Return the [x, y] coordinate for the center point of the cell that contains the specified text.  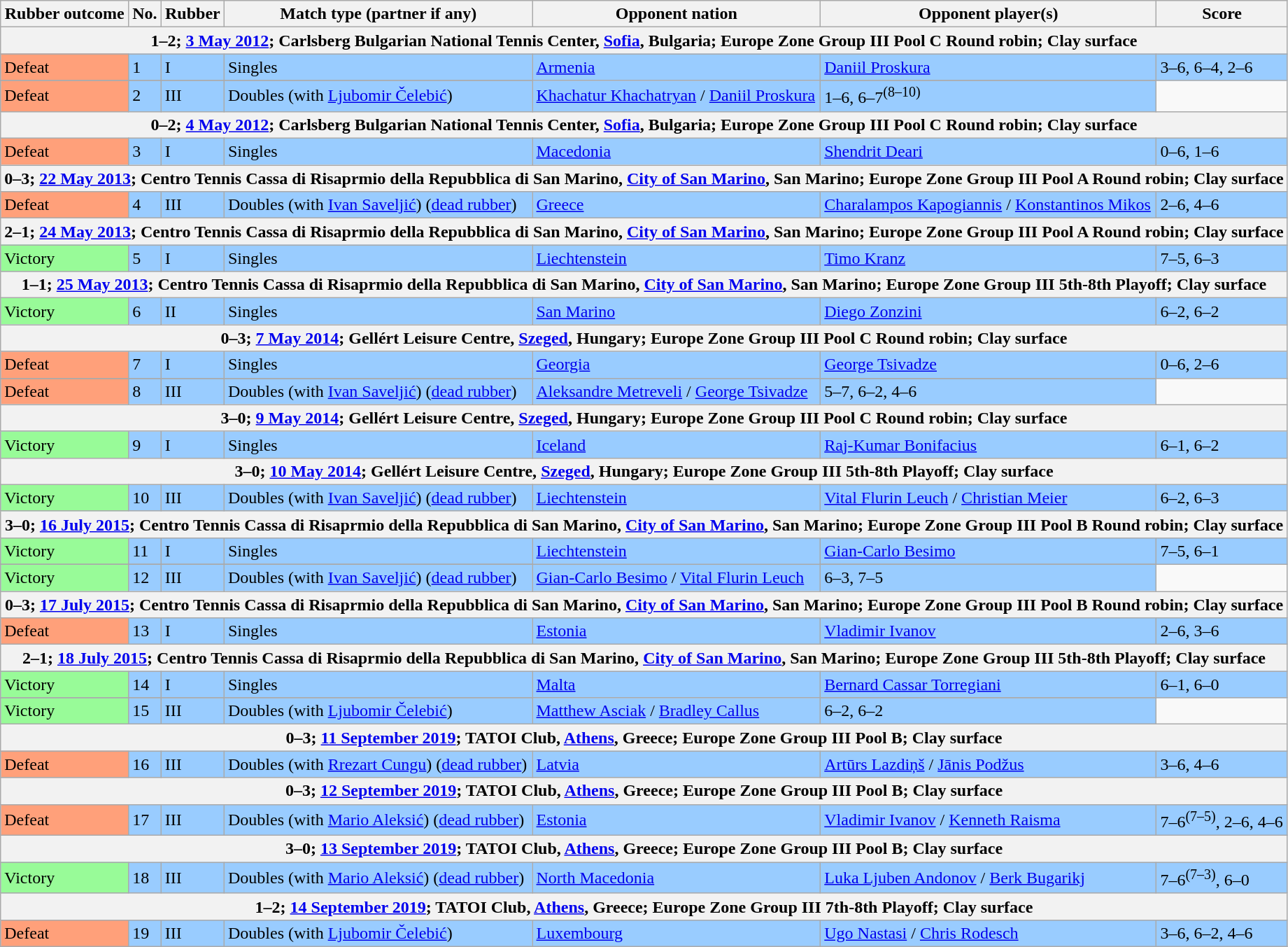
Khachatur Khachatryan / Daniil Proskura [677, 97]
6 [146, 311]
Match type (partner if any) [378, 14]
7–6(7–3), 6–0 [1222, 878]
6–3, 7–5 [989, 578]
7 [146, 365]
14 [146, 685]
12 [146, 578]
13 [146, 631]
6–1, 6–0 [1222, 685]
Matthew Asciak / Bradley Callus [677, 711]
Charalampos Kapogiannis / Konstantinos Mikos [989, 205]
Georgia [677, 365]
7–5, 6–3 [1222, 258]
North Macedonia [677, 878]
Rubber [192, 14]
18 [146, 878]
Vladimir Ivanov / Kenneth Raisma [989, 820]
Armenia [677, 67]
3–0; 10 May 2014; Gellért Leisure Centre, Szeged, Hungary; Europe Zone Group III 5th-8th Playoff; Clay surface [644, 471]
Vladimir Ivanov [989, 631]
3 [146, 152]
4 [146, 205]
3–0; 13 September 2019; TATOI Club, Athens, Greece; Europe Zone Group III Pool B; Clay surface [644, 849]
7–6(7–5), 2–6, 4–6 [1222, 820]
Greece [677, 205]
Malta [677, 685]
10 [146, 498]
Shendrit Deari [989, 152]
2–6, 4–6 [1222, 205]
Daniil Proskura [989, 67]
Aleksandre Metreveli / George Tsivadze [677, 391]
Luxembourg [677, 933]
7–5, 6–1 [1222, 551]
Latvia [677, 764]
1–2; 14 September 2019; TATOI Club, Athens, Greece; Europe Zone Group III 7th-8th Playoff; Clay surface [644, 906]
3–6, 6–2, 4–6 [1222, 933]
5–7, 6–2, 4–6 [989, 391]
Gian-Carlo Besimo / Vital Flurin Leuch [677, 578]
Score [1222, 14]
16 [146, 764]
0–3; 7 May 2014; Gellért Leisure Centre, Szeged, Hungary; Europe Zone Group III Pool C Round robin; Clay surface [644, 338]
Raj-Kumar Bonifacius [989, 444]
19 [146, 933]
II [192, 311]
6–1, 6–2 [1222, 444]
Vital Flurin Leuch / Christian Meier [989, 498]
11 [146, 551]
Timo Kranz [989, 258]
Doubles (with Rrezart Cungu) (dead rubber) [378, 764]
Macedonia [677, 152]
Bernard Cassar Torregiani [989, 685]
17 [146, 820]
Luka Ljuben Andonov / Berk Bugarikj [989, 878]
Gian-Carlo Besimo [989, 551]
Rubber outcome [64, 14]
San Marino [677, 311]
0–3; 12 September 2019; TATOI Club, Athens, Greece; Europe Zone Group III Pool B; Clay surface [644, 791]
0–6, 2–6 [1222, 365]
3–6, 4–6 [1222, 764]
Artūrs Lazdiņš / Jānis Podžus [989, 764]
6–2, 6–3 [1222, 498]
Ugo Nastasi / Chris Rodesch [989, 933]
1–6, 6–7(8–10) [989, 97]
No. [146, 14]
0–6, 1–6 [1222, 152]
Iceland [677, 444]
15 [146, 711]
9 [146, 444]
5 [146, 258]
8 [146, 391]
George Tsivadze [989, 365]
0–2; 4 May 2012; Carlsberg Bulgarian National Tennis Center, Sofia, Bulgaria; Europe Zone Group III Pool C Round robin; Clay surface [644, 125]
2–6, 3–6 [1222, 631]
2 [146, 97]
1 [146, 67]
3–6, 6–4, 2–6 [1222, 67]
Diego Zonzini [989, 311]
Opponent player(s) [989, 14]
1–2; 3 May 2012; Carlsberg Bulgarian National Tennis Center, Sofia, Bulgaria; Europe Zone Group III Pool C Round robin; Clay surface [644, 41]
Opponent nation [677, 14]
0–3; 11 September 2019; TATOI Club, Athens, Greece; Europe Zone Group III Pool B; Clay surface [644, 738]
3–0; 9 May 2014; Gellért Leisure Centre, Szeged, Hungary; Europe Zone Group III Pool C Round robin; Clay surface [644, 418]
